Search for the cell housing the specified text and yield its [x, y] center coordinate. 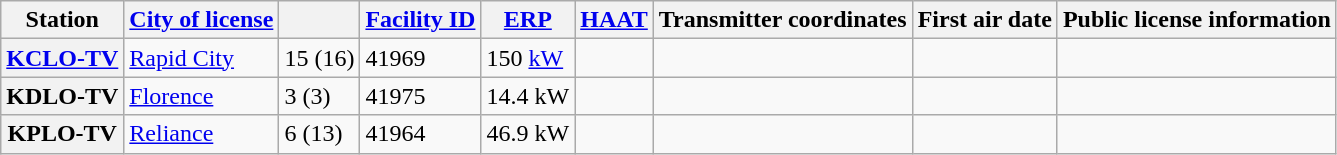
Public license information [1196, 20]
41975 [420, 96]
Reliance [202, 134]
ERP [528, 20]
KPLO-TV [62, 134]
41964 [420, 134]
6 (13) [320, 134]
First air date [984, 20]
15 (16) [320, 58]
150 kW [528, 58]
KCLO-TV [62, 58]
Station [62, 20]
Transmitter coordinates [782, 20]
KDLO-TV [62, 96]
Rapid City [202, 58]
3 (3) [320, 96]
14.4 kW [528, 96]
Facility ID [420, 20]
Florence [202, 96]
41969 [420, 58]
HAAT [614, 20]
46.9 kW [528, 134]
City of license [202, 20]
